Output the (x, y) coordinate of the center of the cell containing the given text.  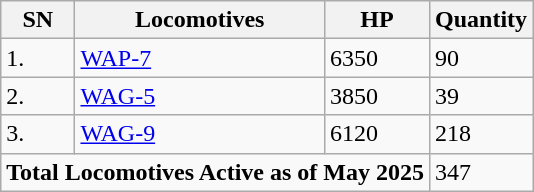
HP (378, 20)
WAP-7 (200, 58)
347 (482, 172)
3. (38, 134)
3850 (378, 96)
6120 (378, 134)
2. (38, 96)
90 (482, 58)
WAG-5 (200, 96)
218 (482, 134)
WAG-9 (200, 134)
SN (38, 20)
6350 (378, 58)
Locomotives (200, 20)
Total Locomotives Active as of May 2025 (216, 172)
39 (482, 96)
Quantity (482, 20)
1. (38, 58)
